Return (x, y) of the center of cell containing provided text 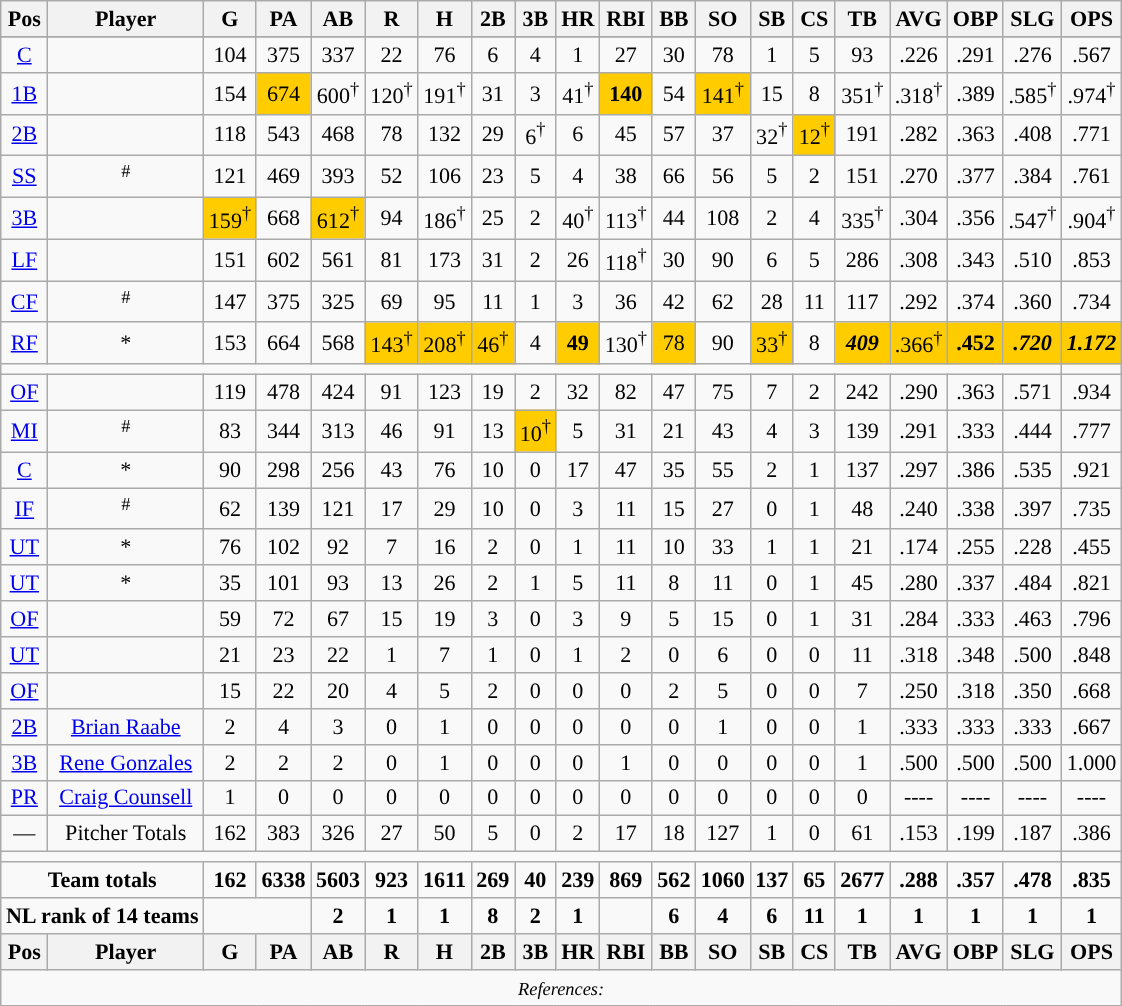
40 (536, 880)
.734 (1092, 301)
66 (674, 176)
6† (536, 135)
.280 (919, 583)
108 (723, 218)
42 (674, 301)
57 (674, 135)
.228 (1032, 547)
1611 (444, 880)
.452 (976, 343)
IF (24, 508)
.735 (1092, 508)
1B (24, 93)
256 (338, 470)
.408 (1032, 135)
1.172 (1092, 343)
.174 (919, 547)
424 (338, 392)
313 (338, 431)
.276 (1032, 54)
6338 (283, 880)
.835 (1092, 880)
468 (338, 135)
32 (578, 392)
383 (283, 834)
Team totals (102, 880)
119 (230, 392)
.821 (1092, 583)
.720 (1032, 343)
186† (444, 218)
242 (862, 392)
RF (24, 343)
.282 (919, 135)
143† (392, 343)
140 (626, 93)
113† (626, 218)
191 (862, 135)
.356 (976, 218)
.535 (1032, 470)
Craig Counsell (126, 798)
49 (578, 343)
.360 (1032, 301)
298 (283, 470)
.374 (976, 301)
.384 (1032, 176)
LF (24, 260)
.777 (1092, 431)
130† (626, 343)
59 (230, 619)
120† (392, 93)
CF (24, 301)
36 (626, 301)
.343 (976, 260)
50 (444, 834)
602 (283, 260)
561 (338, 260)
674 (283, 93)
48 (862, 508)
2677 (862, 880)
.292 (919, 301)
117 (862, 301)
568 (338, 343)
.153 (919, 834)
612† (338, 218)
154 (230, 93)
239 (578, 880)
46 (392, 431)
41† (578, 93)
668 (283, 218)
127 (723, 834)
335† (862, 218)
325 (338, 301)
.250 (919, 690)
.284 (919, 619)
— (24, 834)
326 (338, 834)
.377 (976, 176)
.226 (919, 54)
.921 (1092, 470)
Rene Gonzales (126, 762)
173 (444, 260)
.510 (1032, 260)
118† (626, 260)
.585† (1032, 93)
118 (230, 135)
.337 (976, 583)
141† (723, 93)
46† (492, 343)
106 (444, 176)
37 (723, 135)
69 (392, 301)
.338 (976, 508)
33† (772, 343)
.290 (919, 392)
28 (772, 301)
393 (338, 176)
92 (338, 547)
32† (772, 135)
.478 (1032, 880)
25 (492, 218)
923 (392, 880)
.297 (919, 470)
.761 (1092, 176)
.444 (1032, 431)
147 (230, 301)
References: (562, 987)
286 (862, 260)
153 (230, 343)
.668 (1092, 690)
344 (283, 431)
351† (862, 93)
.853 (1092, 260)
664 (283, 343)
337 (338, 54)
SS (24, 176)
72 (283, 619)
95 (444, 301)
MI (24, 431)
1060 (723, 880)
10† (536, 431)
65 (814, 880)
Brian Raabe (126, 726)
543 (283, 135)
.308 (919, 260)
94 (392, 218)
269 (492, 880)
869 (626, 880)
.934 (1092, 392)
.397 (1032, 508)
.348 (976, 655)
18 (674, 834)
.455 (1092, 547)
.350 (1032, 690)
.571 (1032, 392)
191† (444, 93)
61 (862, 834)
5603 (338, 880)
82 (626, 392)
67 (338, 619)
.288 (919, 880)
.484 (1032, 583)
1.000 (1092, 762)
.318† (919, 93)
.547† (1032, 218)
75 (723, 392)
PR (24, 798)
.974† (1092, 93)
83 (230, 431)
101 (283, 583)
20 (338, 690)
NL rank of 14 teams (102, 916)
Pitcher Totals (126, 834)
478 (283, 392)
.366† (919, 343)
.389 (976, 93)
44 (674, 218)
.667 (1092, 726)
40† (578, 218)
.255 (976, 547)
.463 (1032, 619)
33 (723, 547)
159† (230, 218)
55 (723, 470)
.199 (976, 834)
.240 (919, 508)
.567 (1092, 54)
.848 (1092, 655)
.796 (1092, 619)
54 (674, 93)
409 (862, 343)
12† (814, 135)
16 (444, 547)
.904† (1092, 218)
562 (674, 880)
.187 (1032, 834)
.771 (1092, 135)
104 (230, 54)
56 (723, 176)
.270 (919, 176)
469 (283, 176)
102 (283, 547)
52 (392, 176)
208† (444, 343)
.304 (919, 218)
132 (444, 135)
81 (392, 260)
38 (626, 176)
600† (338, 93)
9 (626, 619)
.357 (976, 880)
123 (444, 392)
